From the cell containing the given text, extract its center point as [X, Y] coordinate. 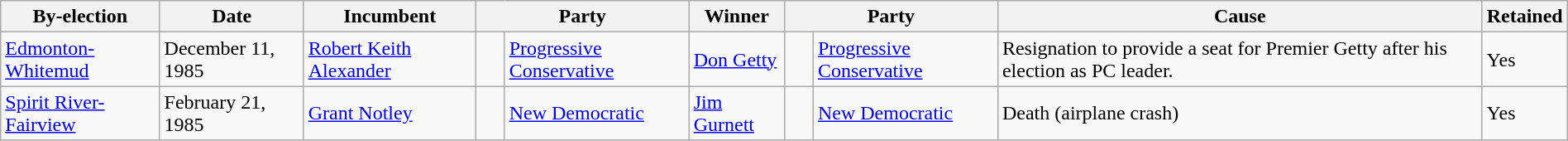
Death (airplane crash) [1240, 113]
Don Getty [736, 60]
Resignation to provide a seat for Premier Getty after his election as PC leader. [1240, 60]
Grant Notley [390, 113]
Edmonton-Whitemud [80, 60]
Spirit River-Fairview [80, 113]
Cause [1240, 17]
Date [232, 17]
Jim Gurnett [736, 113]
Winner [736, 17]
December 11, 1985 [232, 60]
Incumbent [390, 17]
February 21, 1985 [232, 113]
Robert Keith Alexander [390, 60]
Retained [1525, 17]
By-election [80, 17]
